Identify which cell holds the provided text, then report its [x, y] central coordinate. 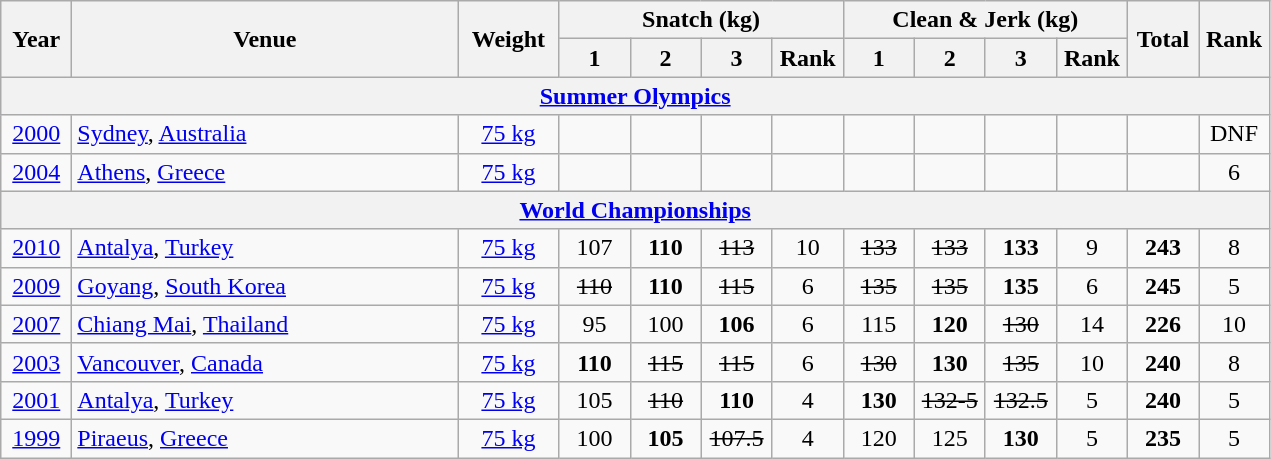
9 [1092, 248]
245 [1162, 286]
Weight [508, 39]
World Championships [636, 210]
2010 [36, 248]
95 [594, 324]
2004 [36, 172]
107.5 [736, 438]
107 [594, 248]
Goyang, South Korea [265, 286]
Piraeus, Greece [265, 438]
113 [736, 248]
2000 [36, 134]
Venue [265, 39]
DNF [1234, 134]
1999 [36, 438]
106 [736, 324]
Vancouver, Canada [265, 362]
125 [950, 438]
Chiang Mai, Thailand [265, 324]
2003 [36, 362]
235 [1162, 438]
Summer Olympics [636, 96]
Year [36, 39]
Snatch (kg) [701, 20]
Total [1162, 39]
132.5 [1020, 400]
243 [1162, 248]
14 [1092, 324]
2007 [36, 324]
226 [1162, 324]
Sydney, Australia [265, 134]
2001 [36, 400]
132-5 [950, 400]
Athens, Greece [265, 172]
Clean & Jerk (kg) [985, 20]
2009 [36, 286]
